Find where the given text appears and provide that cell's center as [X, Y] coordinate. 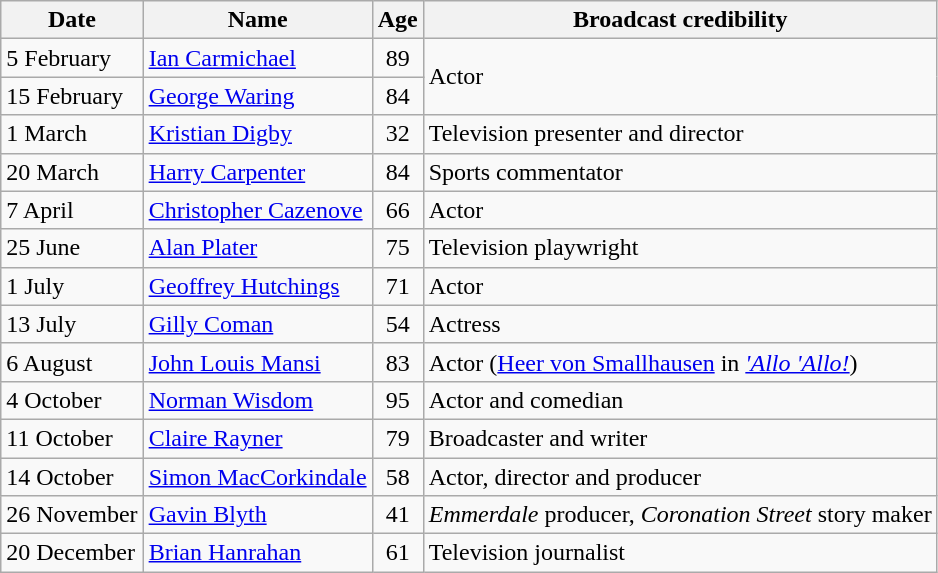
5 February [72, 58]
13 July [72, 324]
58 [398, 477]
79 [398, 438]
20 December [72, 553]
83 [398, 362]
4 October [72, 400]
George Waring [258, 96]
1 March [72, 134]
Alan Plater [258, 248]
Claire Rayner [258, 438]
John Louis Mansi [258, 362]
Actor and comedian [680, 400]
Broadcaster and writer [680, 438]
41 [398, 515]
Christopher Cazenove [258, 210]
Brian Hanrahan [258, 553]
89 [398, 58]
Actress [680, 324]
26 November [72, 515]
14 October [72, 477]
Name [258, 20]
Date [72, 20]
Age [398, 20]
61 [398, 553]
Emmerdale producer, Coronation Street story maker [680, 515]
7 April [72, 210]
Television presenter and director [680, 134]
25 June [72, 248]
6 August [72, 362]
Television playwright [680, 248]
Kristian Digby [258, 134]
Simon MacCorkindale [258, 477]
Harry Carpenter [258, 172]
15 February [72, 96]
Broadcast credibility [680, 20]
95 [398, 400]
66 [398, 210]
Actor (Heer von Smallhausen in 'Allo 'Allo!) [680, 362]
32 [398, 134]
Gilly Coman [258, 324]
1 July [72, 286]
75 [398, 248]
11 October [72, 438]
20 March [72, 172]
Geoffrey Hutchings [258, 286]
Gavin Blyth [258, 515]
54 [398, 324]
Sports commentator [680, 172]
Ian Carmichael [258, 58]
Television journalist [680, 553]
Actor, director and producer [680, 477]
Norman Wisdom [258, 400]
71 [398, 286]
